Provide the [x, y] coordinate of the cell's center where the given text is located.  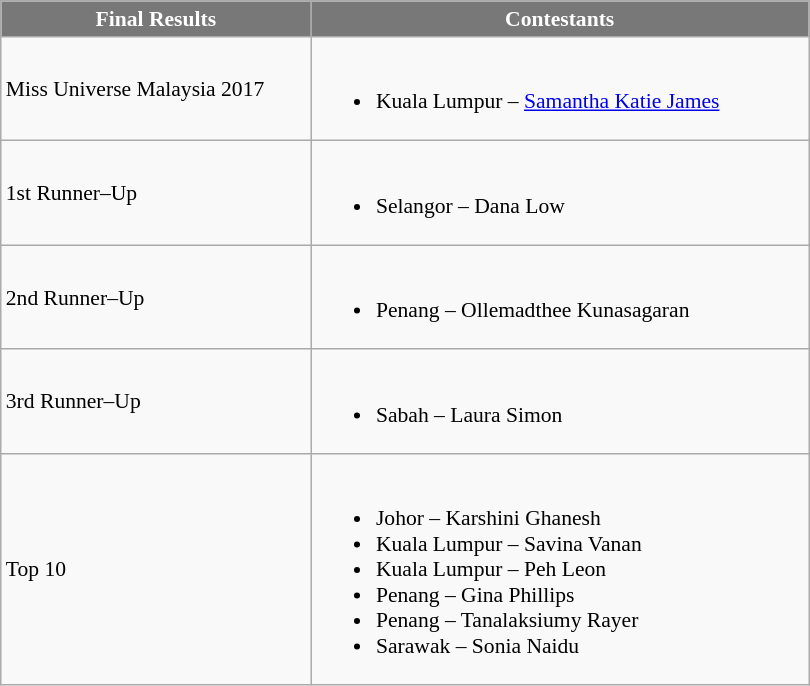
Sabah – Laura Simon [560, 402]
Miss Universe Malaysia 2017 [156, 89]
Top 10 [156, 570]
Selangor – Dana Low [560, 193]
3rd Runner–Up [156, 402]
1st Runner–Up [156, 193]
Penang – Ollemadthee Kunasagaran [560, 297]
Johor – Karshini GhaneshKuala Lumpur – Savina VananKuala Lumpur – Peh LeonPenang – Gina PhillipsPenang – Tanalaksiumy RayerSarawak – Sonia Naidu [560, 570]
2nd Runner–Up [156, 297]
Kuala Lumpur – Samantha Katie James [560, 89]
Contestants [560, 19]
Final Results [156, 19]
